Return the [X, Y] coordinate for the center point of the cell that contains the specified text.  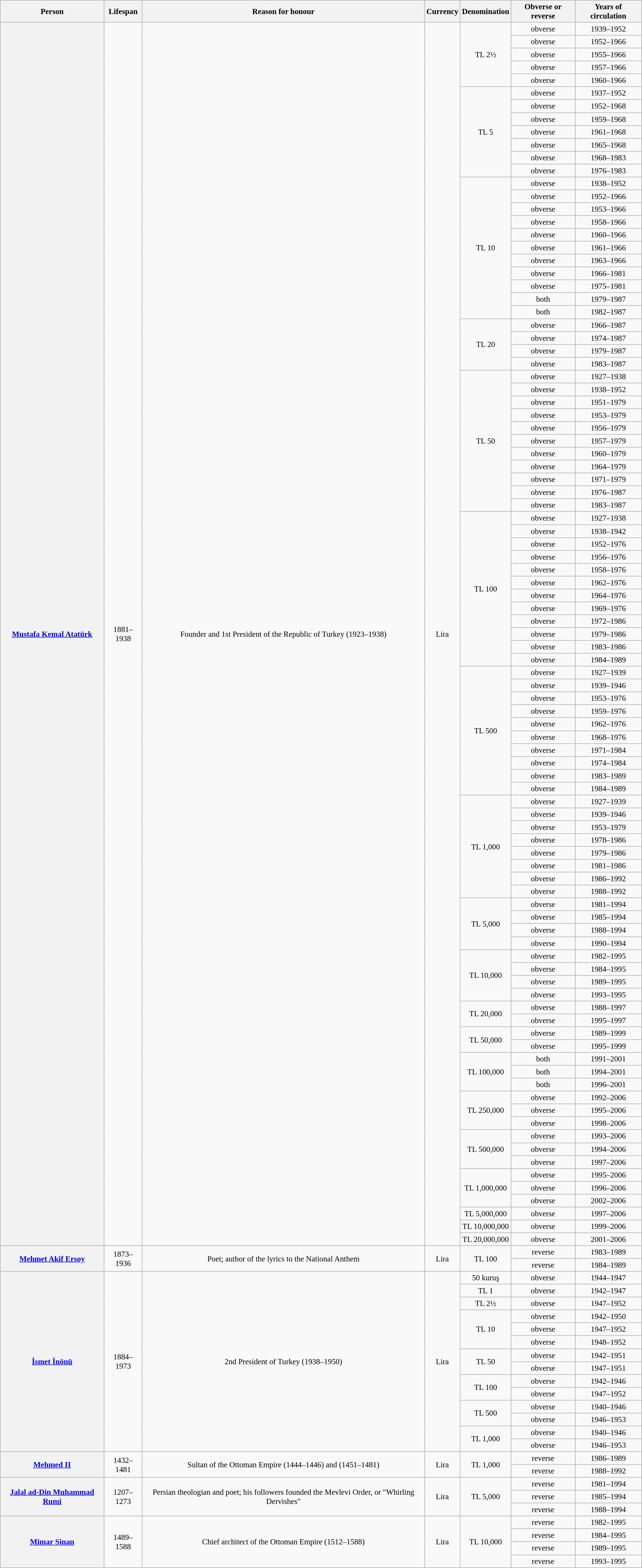
TL 20,000 [486, 1014]
Poet; author of the lyrics to the National Anthem [283, 1258]
1947–1951 [608, 1368]
1951–1979 [608, 402]
1976–1987 [608, 493]
1995–1999 [608, 1046]
1959–1976 [608, 711]
1974–1987 [608, 338]
TL 250,000 [486, 1110]
Person [52, 12]
1996–2006 [608, 1188]
Founder and 1st President of the Republic of Turkey (1923–1938) [283, 634]
1998–2006 [608, 1123]
Chief architect of the Ottoman Empire (1512–1588) [283, 1542]
TL 5,000,000 [486, 1214]
TL 5 [486, 132]
1981–1986 [608, 866]
1489–1588 [123, 1542]
1873–1936 [123, 1258]
1983–1986 [608, 647]
1958–1966 [608, 222]
1956–1979 [608, 428]
TL 1,000,000 [486, 1188]
1958–1976 [608, 570]
TL 1 [486, 1291]
Jalal ad-Din Muhammad Rumi [52, 1497]
1432–1481 [123, 1465]
1953–1966 [608, 209]
1990–1994 [608, 943]
1976–1983 [608, 171]
Years of circulation [608, 12]
1953–1976 [608, 698]
1971–1984 [608, 750]
1999–2006 [608, 1227]
1948–1952 [608, 1342]
1959–1968 [608, 119]
Denomination [486, 12]
Reason for honour [283, 12]
1963–1966 [608, 261]
İsmet İnönü [52, 1361]
1942–1947 [608, 1291]
1966–1981 [608, 274]
1957–1979 [608, 441]
TL 500,000 [486, 1149]
2001–2006 [608, 1239]
1964–1979 [608, 467]
1937–1952 [608, 94]
1966–1987 [608, 325]
1944–1947 [608, 1278]
TL 50,000 [486, 1040]
2002–2006 [608, 1201]
TL 10,000,000 [486, 1227]
2nd President of Turkey (1938–1950) [283, 1361]
1961–1966 [608, 248]
1986–1989 [608, 1458]
TL 20,000,000 [486, 1239]
1960–1979 [608, 454]
1974–1984 [608, 763]
1942–1950 [608, 1317]
Persian theologian and poet; his followers founded the Mevlevi Order, or "Whirling Dervishes" [283, 1497]
1957–1966 [608, 67]
1978–1986 [608, 840]
1968–1976 [608, 737]
1939–1952 [608, 29]
Sultan of the Ottoman Empire (1444–1446) and (1451–1481) [283, 1465]
Mehmet Akif Ersoy [52, 1258]
1969–1976 [608, 608]
1996–2001 [608, 1085]
Mehmed II [52, 1465]
1992–2006 [608, 1098]
1964–1976 [608, 596]
Obverse or reverse [543, 12]
1995–1997 [608, 1020]
1952–1968 [608, 106]
1975–1981 [608, 286]
1955–1966 [608, 55]
Mimar Sinan [52, 1542]
1994–2006 [608, 1149]
1986–1992 [608, 879]
1884–1973 [123, 1361]
1938–1942 [608, 531]
1961–1968 [608, 132]
Mustafa Kemal Atatürk [52, 634]
1982–1987 [608, 312]
1881–1938 [123, 634]
1968–1983 [608, 158]
1988–1997 [608, 1008]
Lifespan [123, 12]
TL 20 [486, 344]
1965–1968 [608, 145]
1956–1976 [608, 557]
1942–1946 [608, 1381]
Currency [442, 12]
1972–1986 [608, 621]
1952–1976 [608, 544]
1991–2001 [608, 1059]
1994–2001 [608, 1072]
TL 100,000 [486, 1072]
1942–1951 [608, 1355]
1207–1273 [123, 1497]
1989–1999 [608, 1033]
50 kuruş [486, 1278]
1971–1979 [608, 480]
1993–2006 [608, 1136]
